Provide the (X, Y) coordinate of the cell's center where the given text is located.  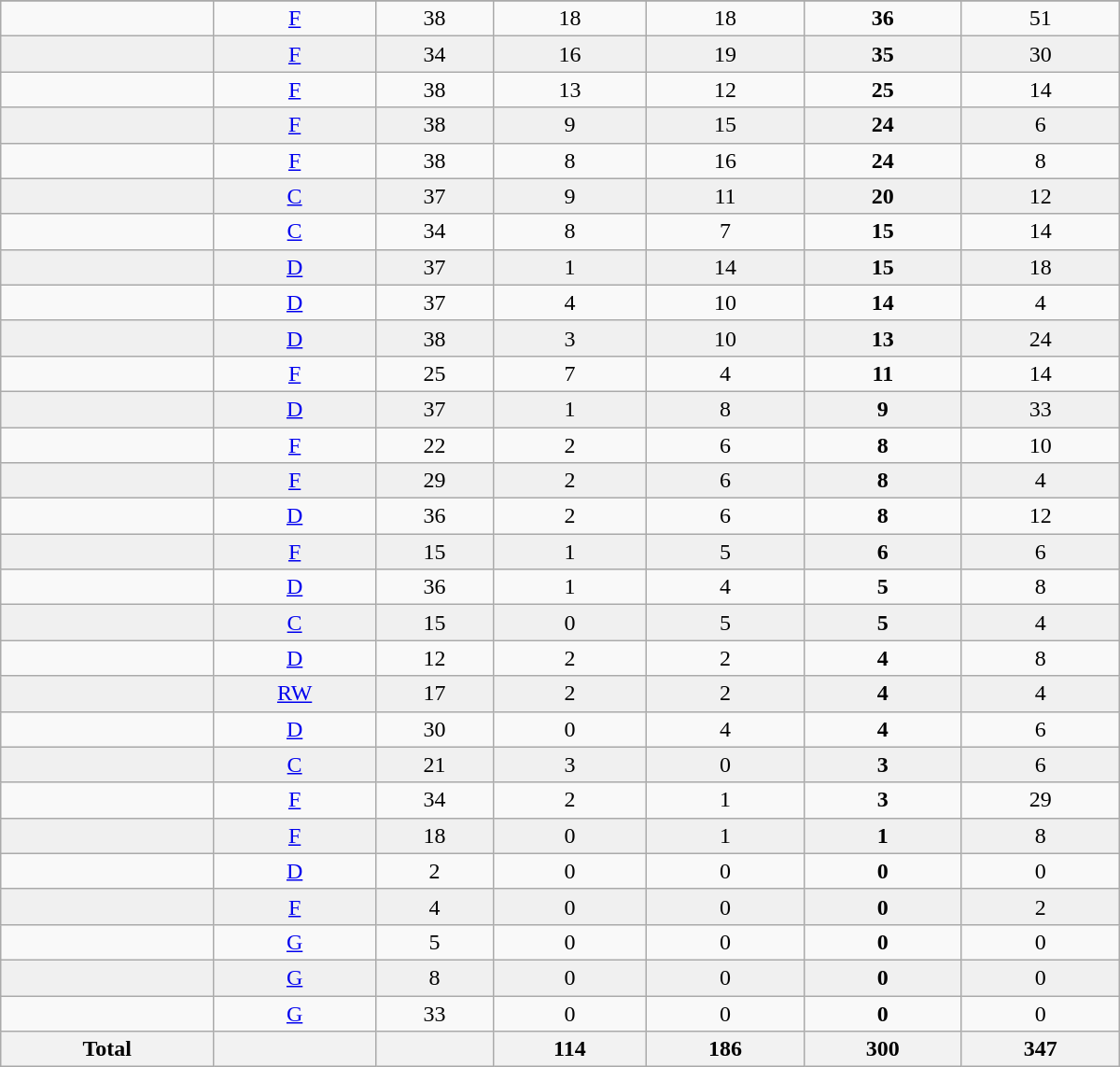
RW (295, 694)
347 (1040, 1049)
114 (569, 1049)
17 (434, 694)
19 (724, 54)
186 (724, 1049)
21 (434, 765)
22 (434, 445)
300 (883, 1049)
35 (883, 54)
51 (1040, 19)
Total (107, 1049)
20 (883, 196)
